Pinpoint the cell where the given text exists, returning its (X, Y) midpoint coordinate. 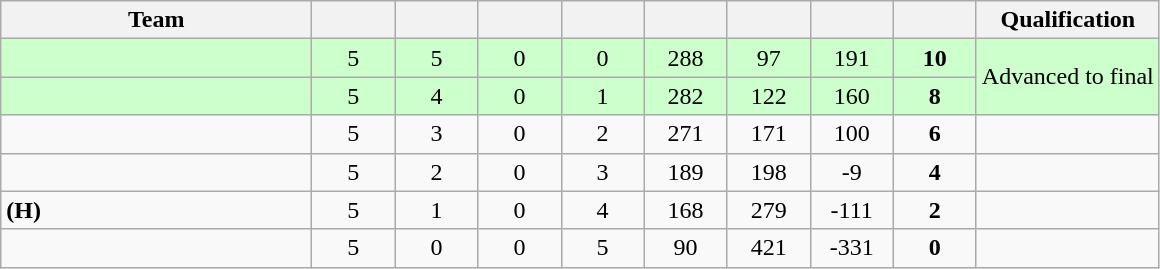
122 (768, 96)
6 (934, 134)
-331 (852, 248)
271 (686, 134)
-9 (852, 172)
Advanced to final (1068, 77)
(H) (156, 210)
Team (156, 20)
97 (768, 58)
160 (852, 96)
-111 (852, 210)
189 (686, 172)
168 (686, 210)
198 (768, 172)
288 (686, 58)
8 (934, 96)
90 (686, 248)
191 (852, 58)
100 (852, 134)
282 (686, 96)
171 (768, 134)
Qualification (1068, 20)
421 (768, 248)
279 (768, 210)
10 (934, 58)
